Extract the (x, y) coordinate from the center of the cell holding the provided text.  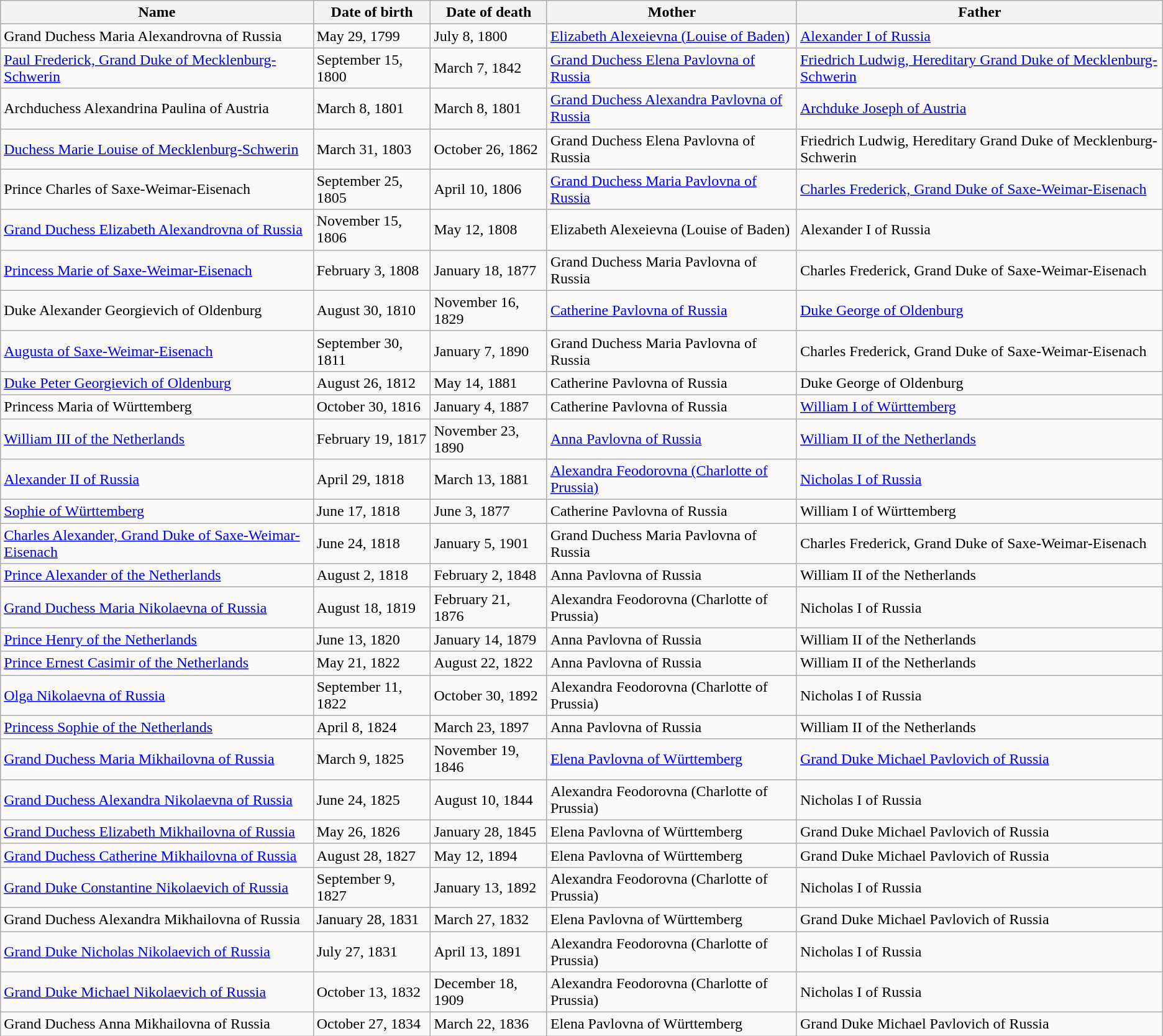
June 17, 1818 (372, 511)
Duke Peter Georgievich of Oldenburg (157, 383)
Grand Duchess Maria Alexandrovna of Russia (157, 36)
April 13, 1891 (488, 951)
Prince Ernest Casimir of the Netherlands (157, 663)
January 14, 1879 (488, 639)
February 2, 1848 (488, 575)
Date of birth (372, 12)
Grand Duchess Elizabeth Alexandrovna of Russia (157, 230)
Duke Alexander Georgievich of Oldenburg (157, 311)
March 13, 1881 (488, 480)
January 4, 1887 (488, 406)
January 28, 1831 (372, 919)
September 15, 1800 (372, 68)
July 27, 1831 (372, 951)
September 9, 1827 (372, 887)
Princess Sophie of the Netherlands (157, 727)
October 26, 1862 (488, 149)
Grand Duchess Alexandra Mikhailovna of Russia (157, 919)
July 8, 1800 (488, 36)
Olga Nikolaevna of Russia (157, 695)
June 3, 1877 (488, 511)
March 31, 1803 (372, 149)
Prince Charles of Saxe-Weimar-Eisenach (157, 189)
September 25, 1805 (372, 189)
Grand Duke Constantine Nikolaevich of Russia (157, 887)
Grand Duke Nicholas Nikolaevich of Russia (157, 951)
April 10, 1806 (488, 189)
Grand Duchess Elizabeth Mikhailovna of Russia (157, 832)
March 23, 1897 (488, 727)
Grand Duchess Catherine Mikhailovna of Russia (157, 855)
Archduke Joseph of Austria (979, 108)
May 21, 1822 (372, 663)
January 13, 1892 (488, 887)
October 27, 1834 (372, 1024)
November 19, 1846 (488, 759)
Paul Frederick, Grand Duke of Mecklenburg-Schwerin (157, 68)
Mother (672, 12)
Grand Duchess Alexandra Pavlovna of Russia (672, 108)
January 28, 1845 (488, 832)
March 22, 1836 (488, 1024)
Duchess Marie Louise of Mecklenburg-Schwerin (157, 149)
January 7, 1890 (488, 351)
March 27, 1832 (488, 919)
Princess Maria of Württemberg (157, 406)
March 7, 1842 (488, 68)
William III of the Netherlands (157, 439)
Archduchess Alexandrina Paulina of Austria (157, 108)
Name (157, 12)
June 24, 1818 (372, 543)
December 18, 1909 (488, 992)
Grand Duke Michael Nikolaevich of Russia (157, 992)
Grand Duchess Anna Mikhailovna of Russia (157, 1024)
February 19, 1817 (372, 439)
September 11, 1822 (372, 695)
August 2, 1818 (372, 575)
May 14, 1881 (488, 383)
October 30, 1816 (372, 406)
May 29, 1799 (372, 36)
March 9, 1825 (372, 759)
January 18, 1877 (488, 270)
Grand Duchess Alexandra Nikolaevna of Russia (157, 799)
June 13, 1820 (372, 639)
May 12, 1894 (488, 855)
October 30, 1892 (488, 695)
August 26, 1812 (372, 383)
October 13, 1832 (372, 992)
Prince Henry of the Netherlands (157, 639)
April 8, 1824 (372, 727)
January 5, 1901 (488, 543)
May 26, 1826 (372, 832)
Father (979, 12)
April 29, 1818 (372, 480)
Princess Marie of Saxe-Weimar-Eisenach (157, 270)
August 18, 1819 (372, 608)
Charles Alexander, Grand Duke of Saxe-Weimar-Eisenach (157, 543)
May 12, 1808 (488, 230)
Sophie of Württemberg (157, 511)
November 15, 1806 (372, 230)
August 10, 1844 (488, 799)
Augusta of Saxe-Weimar-Eisenach (157, 351)
February 3, 1808 (372, 270)
February 21, 1876 (488, 608)
November 23, 1890 (488, 439)
Date of death (488, 12)
September 30, 1811 (372, 351)
Grand Duchess Maria Mikhailovna of Russia (157, 759)
August 30, 1810 (372, 311)
Prince Alexander of the Netherlands (157, 575)
June 24, 1825 (372, 799)
August 22, 1822 (488, 663)
August 28, 1827 (372, 855)
November 16, 1829 (488, 311)
Grand Duchess Maria Nikolaevna of Russia (157, 608)
Alexander II of Russia (157, 480)
